Return (x, y) of the center of cell containing provided text 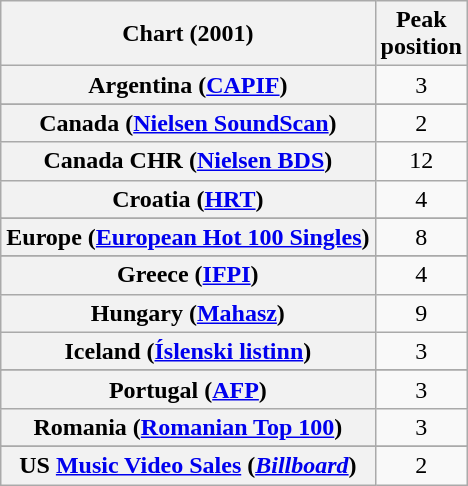
Portugal (AFP) (188, 389)
Chart (2001) (188, 34)
Europe (European Hot 100 Singles) (188, 237)
US Music Video Sales (Billboard) (188, 465)
Canada CHR (Nielsen BDS) (188, 161)
Greece (IFPI) (188, 275)
12 (421, 161)
Canada (Nielsen SoundScan) (188, 123)
9 (421, 313)
Romania (Romanian Top 100) (188, 427)
Iceland (Íslenski listinn) (188, 351)
Peakposition (421, 34)
Hungary (Mahasz) (188, 313)
Croatia (HRT) (188, 199)
8 (421, 237)
Argentina (CAPIF) (188, 85)
